Pinpoint the cell where the given text exists, returning its [x, y] midpoint coordinate. 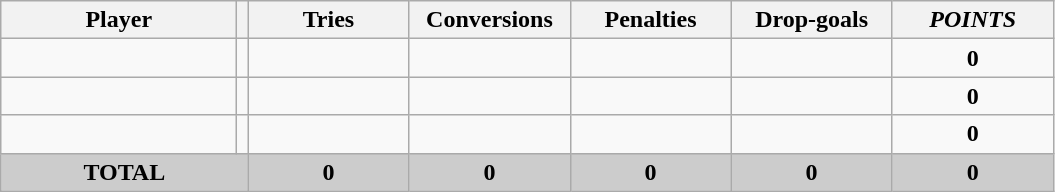
Tries [328, 20]
TOTAL [124, 172]
Penalties [650, 20]
POINTS [972, 20]
Player [119, 20]
Drop-goals [812, 20]
Conversions [490, 20]
